Identify which cell holds the provided text, then report its [x, y] central coordinate. 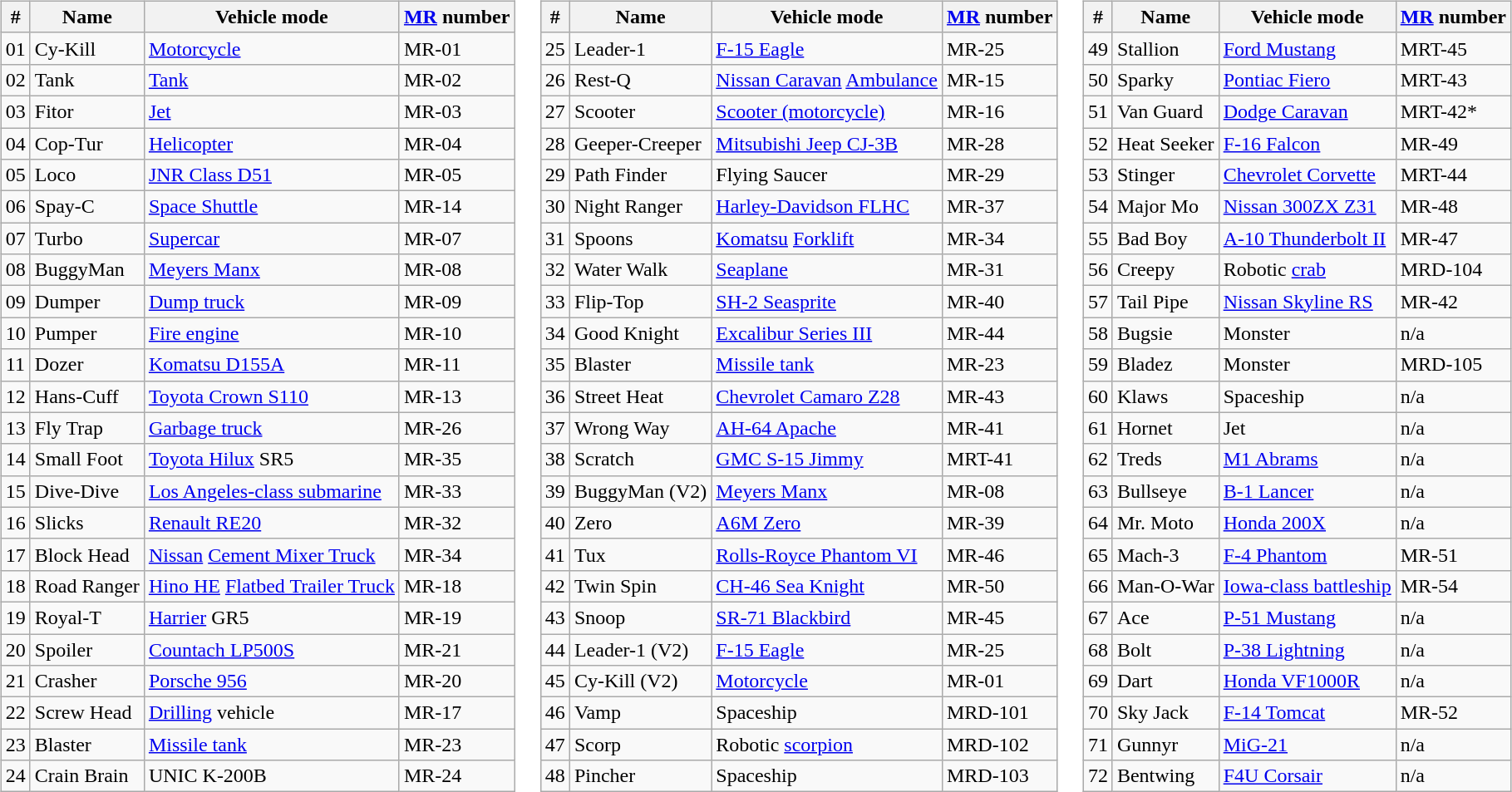
MR-40 [999, 302]
06 [15, 207]
Dozer [86, 365]
Toyota Hilux SR5 [271, 460]
35 [555, 365]
Path Finder [640, 175]
Garbage truck [271, 428]
MR-48 [1453, 207]
22 [15, 713]
Twin Spin [640, 586]
Royal-T [86, 617]
MR-17 [456, 713]
Tail Pipe [1165, 302]
58 [1097, 333]
44 [555, 649]
P-51 Mustang [1307, 617]
Nissan Cement Mixer Truck [271, 554]
MR-54 [1453, 586]
MR-41 [999, 428]
42 [555, 586]
43 [555, 617]
Man-O-War [1165, 586]
MR-03 [456, 111]
Scooter (motorcycle) [827, 111]
F-4 Phantom [1307, 554]
25 [555, 48]
MR-20 [456, 681]
Flying Saucer [827, 175]
Slicks [86, 523]
36 [555, 396]
Pincher [640, 776]
18 [15, 586]
Dump truck [271, 302]
BuggyMan (V2) [640, 491]
MR-10 [456, 333]
05 [15, 175]
13 [15, 428]
Ford Mustang [1307, 48]
A-10 Thunderbolt II [1307, 239]
Flip-Top [640, 302]
MRT-41 [999, 460]
AH-64 Apache [827, 428]
04 [15, 144]
Sky Jack [1165, 713]
10 [15, 333]
68 [1097, 649]
Hans-Cuff [86, 396]
Spay-C [86, 207]
MR-15 [999, 80]
Harley-Davidson FLHC [827, 207]
Honda 200X [1307, 523]
02 [15, 80]
Cy-Kill [86, 48]
MR-21 [456, 649]
Bugsie [1165, 333]
55 [1097, 239]
20 [15, 649]
Turbo [86, 239]
Bullseye [1165, 491]
01 [15, 48]
MR-51 [1453, 554]
15 [15, 491]
MR-05 [456, 175]
66 [1097, 586]
Heat Seeker [1165, 144]
Supercar [271, 239]
MR-24 [456, 776]
BuggyMan [86, 270]
MR-28 [999, 144]
MRT-44 [1453, 175]
Scratch [640, 460]
31 [555, 239]
Treds [1165, 460]
60 [1097, 396]
52 [1097, 144]
Nissan Skyline RS [1307, 302]
Geeper-Creeper [640, 144]
67 [1097, 617]
70 [1097, 713]
Chevrolet Camaro Z28 [827, 396]
Space Shuttle [271, 207]
30 [555, 207]
61 [1097, 428]
72 [1097, 776]
MR-39 [999, 523]
MR-26 [456, 428]
Crasher [86, 681]
MRT-45 [1453, 48]
Nissan Caravan Ambulance [827, 80]
48 [555, 776]
Small Foot [86, 460]
Spoiler [86, 649]
03 [15, 111]
Street Heat [640, 396]
14 [15, 460]
Los Angeles-class submarine [271, 491]
MR-47 [1453, 239]
71 [1097, 745]
Nissan 300ZX Z31 [1307, 207]
MR-04 [456, 144]
MR-52 [1453, 713]
Fire engine [271, 333]
51 [1097, 111]
69 [1097, 681]
09 [15, 302]
40 [555, 523]
24 [15, 776]
CH-46 Sea Knight [827, 586]
21 [15, 681]
GMC S-15 Jimmy [827, 460]
Stinger [1165, 175]
MR-09 [456, 302]
Major Mo [1165, 207]
MR-31 [999, 270]
Road Ranger [86, 586]
MRT-43 [1453, 80]
Porsche 956 [271, 681]
MR-14 [456, 207]
49 [1097, 48]
MR-43 [999, 396]
MR-07 [456, 239]
Block Head [86, 554]
45 [555, 681]
27 [555, 111]
F4U Corsair [1307, 776]
A6M Zero [827, 523]
Tux [640, 554]
Sparky [1165, 80]
54 [1097, 207]
Zero [640, 523]
Leader-1 (V2) [640, 649]
56 [1097, 270]
MR-29 [999, 175]
Harrier GR5 [271, 617]
07 [15, 239]
Gunnyr [1165, 745]
17 [15, 554]
Rolls-Royce Phantom VI [827, 554]
59 [1097, 365]
MR-49 [1453, 144]
46 [555, 713]
Renault RE20 [271, 523]
MR-35 [456, 460]
Water Walk [640, 270]
34 [555, 333]
MR-19 [456, 617]
MR-16 [999, 111]
MRD-104 [1453, 270]
Snoop [640, 617]
Creepy [1165, 270]
MR-46 [999, 554]
Leader-1 [640, 48]
F-16 Falcon [1307, 144]
Seaplane [827, 270]
Pontiac Fiero [1307, 80]
16 [15, 523]
MRD-102 [999, 745]
08 [15, 270]
Bentwing [1165, 776]
23 [15, 745]
Klaws [1165, 396]
32 [555, 270]
57 [1097, 302]
Wrong Way [640, 428]
47 [555, 745]
UNIC K-200B [271, 776]
Bad Boy [1165, 239]
Screw Head [86, 713]
Fly Trap [86, 428]
28 [555, 144]
MR-37 [999, 207]
MR-50 [999, 586]
37 [555, 428]
63 [1097, 491]
Dumper [86, 302]
JNR Class D51 [271, 175]
Dart [1165, 681]
Loco [86, 175]
MR-18 [456, 586]
Iowa-class battleship [1307, 586]
Hornet [1165, 428]
Mach-3 [1165, 554]
MR-42 [1453, 302]
41 [555, 554]
65 [1097, 554]
11 [15, 365]
Robotic crab [1307, 270]
SH-2 Seasprite [827, 302]
SR-71 Blackbird [827, 617]
Helicopter [271, 144]
Bolt [1165, 649]
Hino HE Flatbed Trailer Truck [271, 586]
Van Guard [1165, 111]
Mr. Moto [1165, 523]
Cop-Tur [86, 144]
MR-33 [456, 491]
B-1 Lancer [1307, 491]
12 [15, 396]
MRT-42* [1453, 111]
MR-02 [456, 80]
33 [555, 302]
Ace [1165, 617]
Robotic scorpion [827, 745]
Dodge Caravan [1307, 111]
Night Ranger [640, 207]
29 [555, 175]
26 [555, 80]
Komatsu D155A [271, 365]
MiG-21 [1307, 745]
MRD-101 [999, 713]
53 [1097, 175]
Drilling vehicle [271, 713]
64 [1097, 523]
MR-32 [456, 523]
Vamp [640, 713]
Honda VF1000R [1307, 681]
Stallion [1165, 48]
Crain Brain [86, 776]
MR-11 [456, 365]
Rest-Q [640, 80]
Countach LP500S [271, 649]
F-14 Tomcat [1307, 713]
Good Knight [640, 333]
MR-13 [456, 396]
Dive-Dive [86, 491]
Mitsubishi Jeep CJ-3B [827, 144]
Cy-Kill (V2) [640, 681]
50 [1097, 80]
M1 Abrams [1307, 460]
Chevrolet Corvette [1307, 175]
Scooter [640, 111]
38 [555, 460]
P-38 Lightning [1307, 649]
Excalibur Series III [827, 333]
Toyota Crown S110 [271, 396]
MRD-103 [999, 776]
Komatsu Forklift [827, 239]
62 [1097, 460]
19 [15, 617]
MR-44 [999, 333]
Fitor [86, 111]
Pumper [86, 333]
MR-45 [999, 617]
Scorp [640, 745]
39 [555, 491]
Spoons [640, 239]
MRD-105 [1453, 365]
Bladez [1165, 365]
